For the text-containing cell, return its midpoint in (x, y) coordinate format. 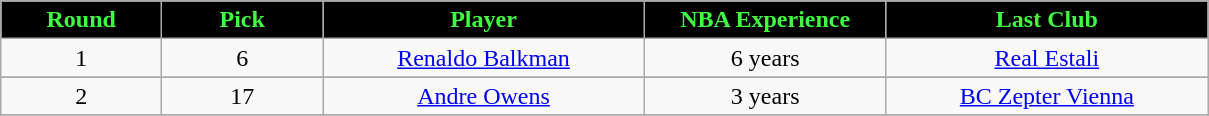
Andre Owens (484, 96)
Round (82, 20)
Last Club (1047, 20)
1 (82, 58)
Renaldo Balkman (484, 58)
Pick (242, 20)
3 years (764, 96)
2 (82, 96)
NBA Experience (764, 20)
Player (484, 20)
BC Zepter Vienna (1047, 96)
6 (242, 58)
17 (242, 96)
6 years (764, 58)
Real Estali (1047, 58)
